Provide the [x, y] coordinate of the cell's center where the given text is located.  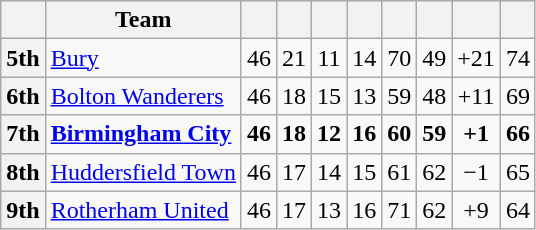
70 [400, 58]
+1 [476, 134]
71 [400, 210]
21 [294, 58]
9th [23, 210]
66 [518, 134]
61 [400, 172]
60 [400, 134]
+11 [476, 96]
12 [330, 134]
11 [330, 58]
+9 [476, 210]
+21 [476, 58]
Team [143, 20]
74 [518, 58]
−1 [476, 172]
8th [23, 172]
48 [434, 96]
69 [518, 96]
Birmingham City [143, 134]
5th [23, 58]
64 [518, 210]
Bolton Wanderers [143, 96]
65 [518, 172]
Bury [143, 58]
6th [23, 96]
Rotherham United [143, 210]
7th [23, 134]
49 [434, 58]
Huddersfield Town [143, 172]
